Determine the [x, y] coordinate at the center of the cell enclosing the given text.  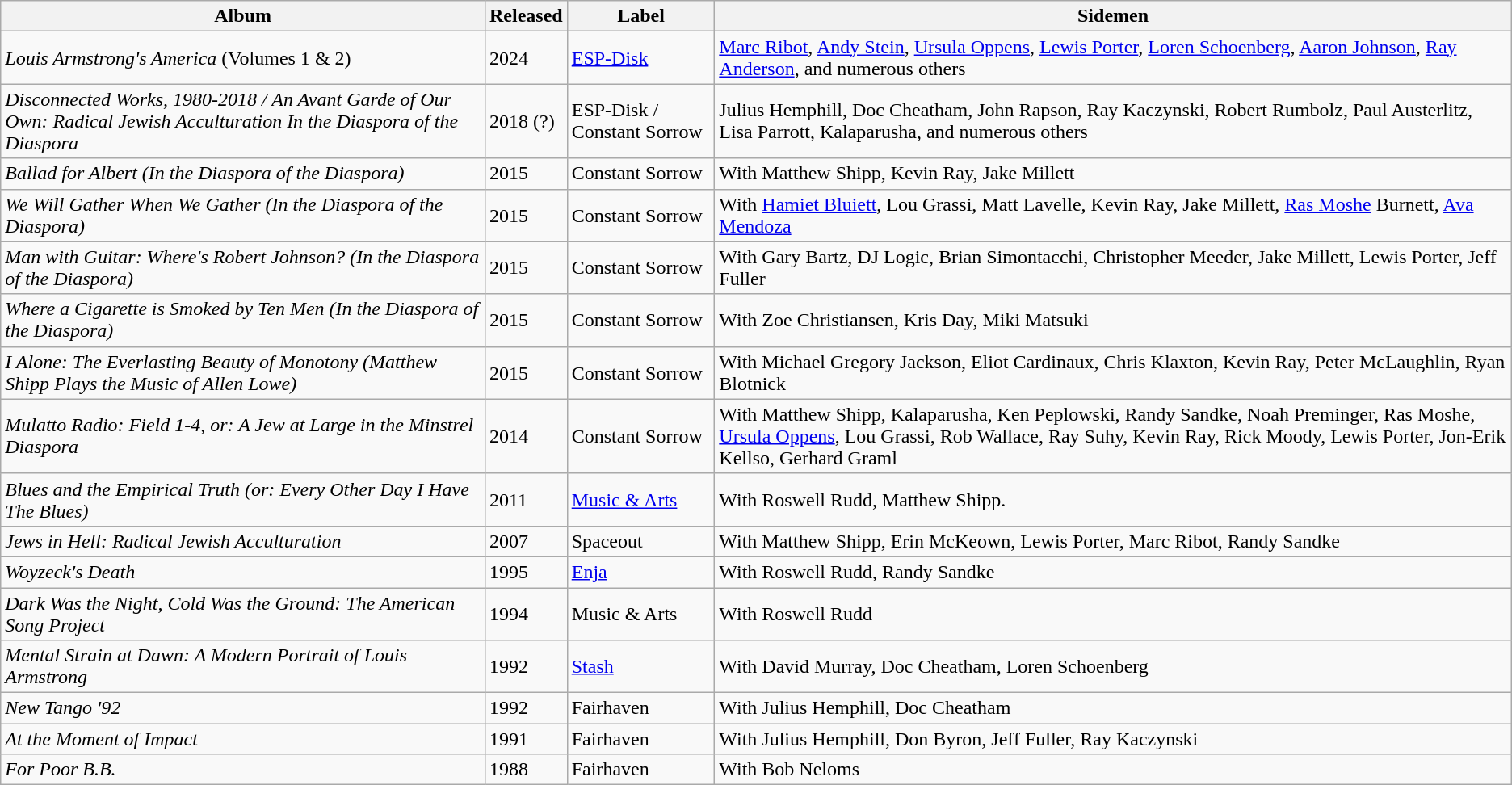
2014 [526, 436]
Released [526, 16]
Label [641, 16]
With Hamiet Bluiett, Lou Grassi, Matt Lavelle, Kevin Ray, Jake Millett, Ras Moshe Burnett, Ava Mendoza [1113, 215]
With Julius Hemphill, Doc Cheatham [1113, 708]
I Alone: The Everlasting Beauty of Monotony (Matthew Shipp Plays the Music of Allen Lowe) [243, 373]
1995 [526, 572]
Marc Ribot, Andy Stein, Ursula Oppens, Lewis Porter, Loren Schoenberg, Aaron Johnson, Ray Anderson, and numerous others [1113, 58]
Stash [641, 667]
1994 [526, 614]
With Matthew Shipp, Erin McKeown, Lewis Porter, Marc Ribot, Randy Sandke [1113, 541]
With Roswell Rudd, Randy Sandke [1113, 572]
2007 [526, 541]
Album [243, 16]
With Zoe Christiansen, Kris Day, Miki Matsuki [1113, 320]
Ballad for Albert (In the Diaspora of the Diaspora) [243, 174]
ESP-Disk / Constant Sorrow [641, 121]
With Roswell Rudd [1113, 614]
Disconnected Works, 1980-2018 / An Avant Garde of Our Own: Radical Jewish Acculturation In the Diaspora of the Diaspora [243, 121]
Mental Strain at Dawn: A Modern Portrait of Louis Armstrong [243, 667]
With Bob Neloms [1113, 770]
Blues and the Empirical Truth (or: Every Other Day I Have The Blues) [243, 499]
Sidemen [1113, 16]
Where a Cigarette is Smoked by Ten Men (In the Diaspora of the Diaspora) [243, 320]
Louis Armstrong's America (Volumes 1 & 2) [243, 58]
With Roswell Rudd, Matthew Shipp. [1113, 499]
ESP-Disk [641, 58]
Enja [641, 572]
2018 (?) [526, 121]
Julius Hemphill, Doc Cheatham, John Rapson, Ray Kaczynski, Robert Rumbolz, Paul Austerlitz, Lisa Parrott, Kalaparusha, and numerous others [1113, 121]
2011 [526, 499]
Spaceout [641, 541]
New Tango '92 [243, 708]
With Michael Gregory Jackson, Eliot Cardinaux, Chris Klaxton, Kevin Ray, Peter McLaughlin, Ryan Blotnick [1113, 373]
2024 [526, 58]
1991 [526, 739]
We Will Gather When We Gather (In the Diaspora of the Diaspora) [243, 215]
Mulatto Radio: Field 1-4, or: A Jew at Large in the Minstrel Diaspora [243, 436]
Woyzeck's Death [243, 572]
With Matthew Shipp, Kevin Ray, Jake Millett [1113, 174]
Jews in Hell: Radical Jewish Acculturation [243, 541]
Dark Was the Night, Cold Was the Ground: The American Song Project [243, 614]
With Julius Hemphill, Don Byron, Jeff Fuller, Ray Kaczynski [1113, 739]
Man with Guitar: Where's Robert Johnson? (In the Diaspora of the Diaspora) [243, 268]
1988 [526, 770]
For Poor B.B. [243, 770]
With Gary Bartz, DJ Logic, Brian Simontacchi, Christopher Meeder, Jake Millett, Lewis Porter, Jeff Fuller [1113, 268]
With David Murray, Doc Cheatham, Loren Schoenberg [1113, 667]
At the Moment of Impact [243, 739]
